Extract the [X, Y] coordinate from the center of the cell holding the provided text.  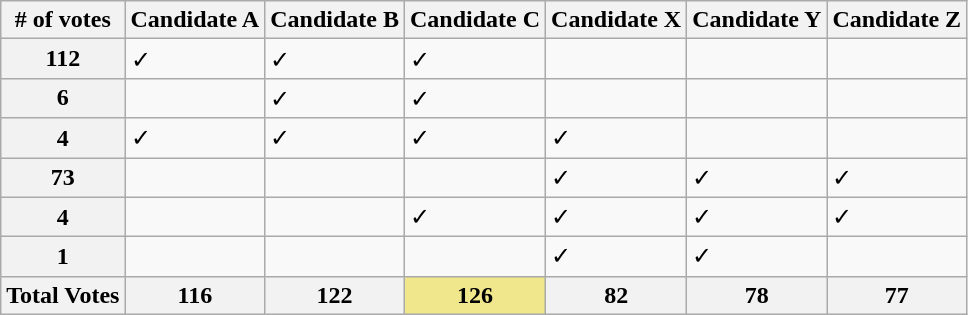
Candidate X [616, 20]
6 [63, 98]
116 [195, 295]
77 [897, 295]
Candidate C [474, 20]
Candidate A [195, 20]
78 [757, 295]
Candidate Y [757, 20]
# of votes [63, 20]
Candidate Z [897, 20]
73 [63, 178]
82 [616, 295]
Candidate B [335, 20]
112 [63, 59]
Total Votes [63, 295]
1 [63, 257]
126 [474, 295]
122 [335, 295]
